Find where the given text appears and provide that cell's center as [X, Y] coordinate. 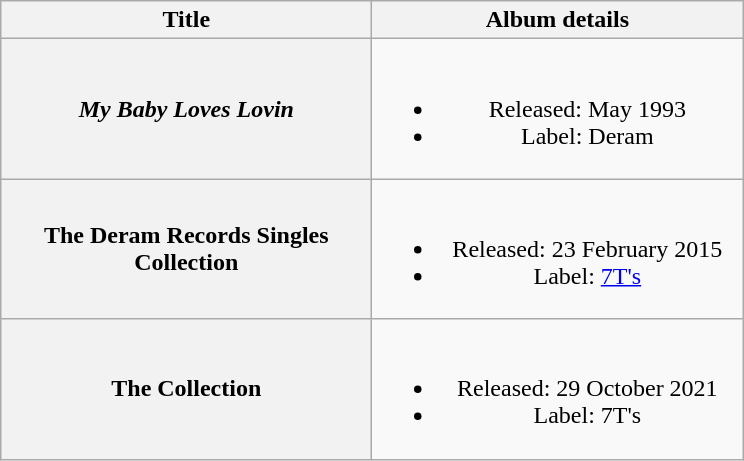
Album details [558, 20]
My Baby Loves Lovin [186, 109]
The Deram Records Singles Collection [186, 249]
Released: 29 October 2021Label: 7T's [558, 389]
Title [186, 20]
Released: 23 February 2015Label: 7T's [558, 249]
The Collection [186, 389]
Released: May 1993Label: Deram [558, 109]
